Locate the cell with the specified text and output its [x, y] center coordinate. 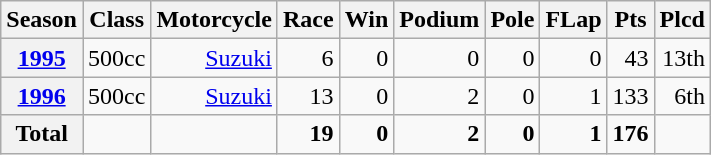
176 [630, 134]
Class [116, 20]
Total [42, 134]
133 [630, 96]
Podium [440, 20]
6th [682, 96]
43 [630, 58]
19 [308, 134]
13th [682, 58]
1995 [42, 58]
FLap [574, 20]
13 [308, 96]
Plcd [682, 20]
Race [308, 20]
Win [366, 20]
Pts [630, 20]
1996 [42, 96]
Motorcycle [214, 20]
6 [308, 58]
Season [42, 20]
Pole [512, 20]
